For the text-containing cell, return its midpoint in (x, y) coordinate format. 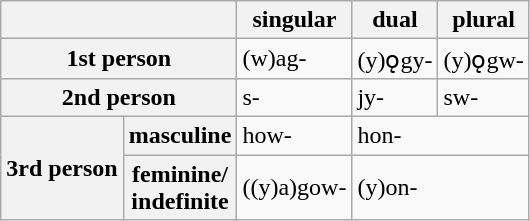
dual (395, 20)
masculine (180, 135)
plural (484, 20)
feminine/indefinite (180, 186)
2nd person (119, 97)
(y)ǫgy- (395, 59)
(w)ag- (294, 59)
sw- (484, 97)
3rd person (62, 168)
how- (294, 135)
singular (294, 20)
(y)on- (440, 186)
1st person (119, 59)
((y)a)gow- (294, 186)
jy- (395, 97)
s- (294, 97)
hon- (440, 135)
(y)ǫgw- (484, 59)
